Provide the (x, y) coordinate of the cell's center where the given text is located.  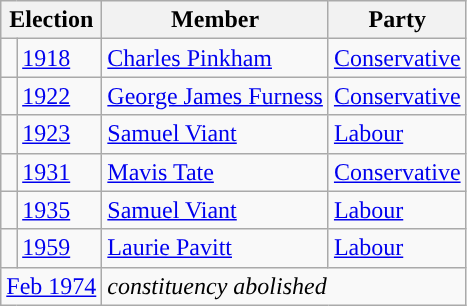
Party (397, 20)
1922 (60, 96)
Laurie Pavitt (216, 248)
1931 (60, 172)
Member (216, 20)
constituency abolished (284, 286)
1923 (60, 134)
Charles Pinkham (216, 58)
George James Furness (216, 96)
Election (52, 20)
Feb 1974 (52, 286)
1959 (60, 248)
1918 (60, 58)
1935 (60, 210)
Mavis Tate (216, 172)
